Identify which cell holds the provided text, then report its [X, Y] central coordinate. 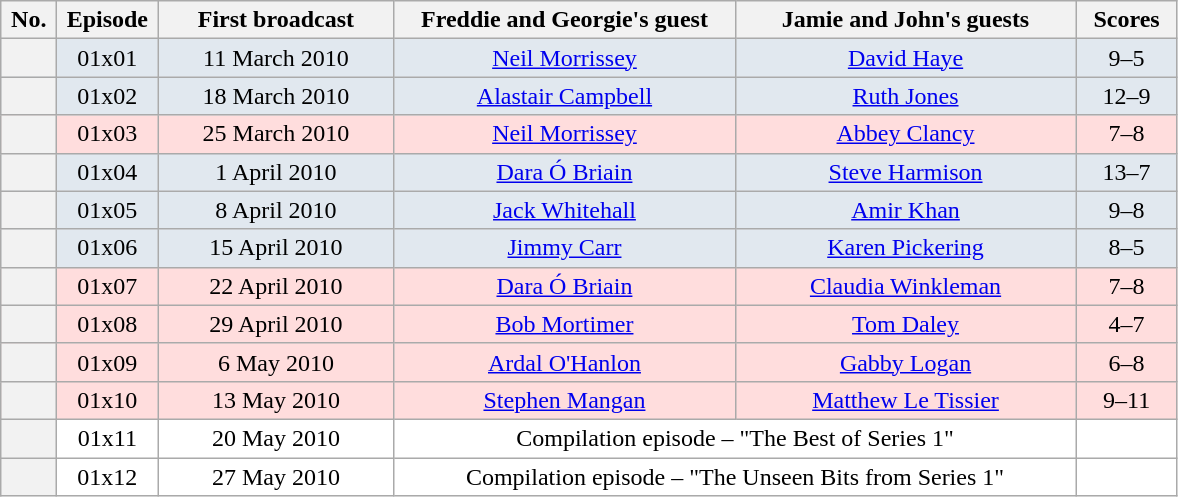
Scores [1126, 20]
Tom Daley [906, 324]
Episode [108, 20]
Stephen Mangan [564, 400]
9–5 [1126, 58]
David Haye [906, 58]
8 April 2010 [276, 210]
01x09 [108, 362]
13 May 2010 [276, 400]
Gabby Logan [906, 362]
Jimmy Carr [564, 248]
01x07 [108, 286]
12–9 [1126, 96]
01x03 [108, 134]
First broadcast [276, 20]
Bob Mortimer [564, 324]
Jamie and John's guests [906, 20]
25 March 2010 [276, 134]
Amir Khan [906, 210]
Matthew Le Tissier [906, 400]
01x02 [108, 96]
Freddie and Georgie's guest [564, 20]
22 April 2010 [276, 286]
27 May 2010 [276, 477]
Abbey Clancy [906, 134]
1 April 2010 [276, 172]
6–8 [1126, 362]
8–5 [1126, 248]
No. [29, 20]
01x11 [108, 438]
01x04 [108, 172]
Steve Harmison [906, 172]
11 March 2010 [276, 58]
01x12 [108, 477]
01x01 [108, 58]
01x10 [108, 400]
01x06 [108, 248]
20 May 2010 [276, 438]
6 May 2010 [276, 362]
Karen Pickering [906, 248]
Compilation episode – "The Best of Series 1" [735, 438]
Ardal O'Hanlon [564, 362]
4–7 [1126, 324]
9–8 [1126, 210]
Compilation episode – "The Unseen Bits from Series 1" [735, 477]
15 April 2010 [276, 248]
Jack Whitehall [564, 210]
Ruth Jones [906, 96]
Alastair Campbell [564, 96]
01x08 [108, 324]
29 April 2010 [276, 324]
9–11 [1126, 400]
13–7 [1126, 172]
Claudia Winkleman [906, 286]
01x05 [108, 210]
18 March 2010 [276, 96]
